Output the [x, y] coordinate of the center of the cell containing the given text.  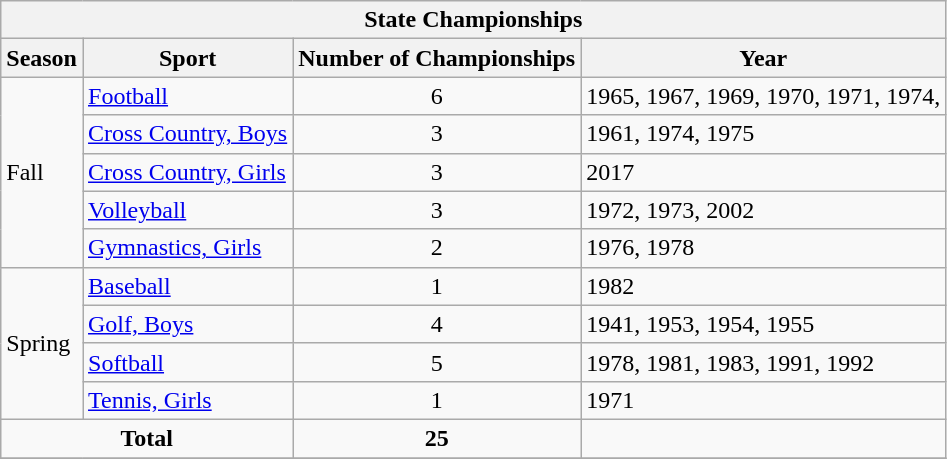
1982 [764, 286]
1972, 1973, 2002 [764, 210]
Sport [187, 58]
2 [437, 248]
Golf, Boys [187, 324]
Cross Country, Boys [187, 134]
Baseball [187, 286]
25 [437, 438]
State Championships [474, 20]
1941, 1953, 1954, 1955 [764, 324]
Number of Championships [437, 58]
1971 [764, 400]
1961, 1974, 1975 [764, 134]
Softball [187, 362]
6 [437, 96]
Gymnastics, Girls [187, 248]
1965, 1967, 1969, 1970, 1971, 1974, [764, 96]
1978, 1981, 1983, 1991, 1992 [764, 362]
Volleyball [187, 210]
Fall [42, 172]
2017 [764, 172]
1976, 1978 [764, 248]
Season [42, 58]
Cross Country, Girls [187, 172]
5 [437, 362]
Year [764, 58]
4 [437, 324]
Total [147, 438]
Spring [42, 343]
Football [187, 96]
Tennis, Girls [187, 400]
